Return the (x, y) coordinate for the center point of the cell that contains the specified text.  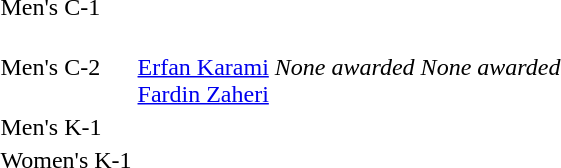
None awarded (344, 67)
Erfan KaramiFardin Zaheri (203, 67)
